Find where the given text appears and provide that cell's center as [x, y] coordinate. 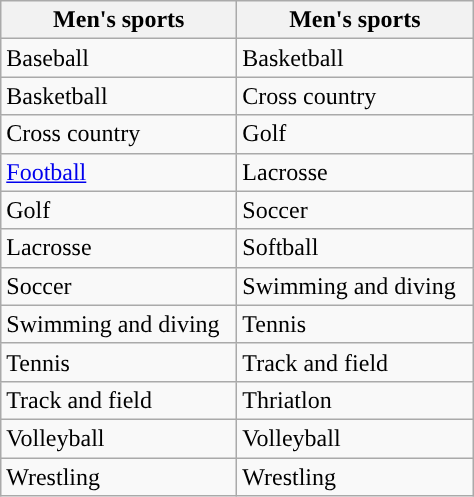
Thriatlon [355, 400]
Football [119, 172]
Baseball [119, 58]
Softball [355, 248]
